Search for the cell housing the specified text and yield its [X, Y] center coordinate. 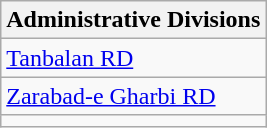
Tanbalan RD [134, 58]
Administrative Divisions [134, 20]
Zarabad-e Gharbi RD [134, 96]
